From the cell containing the given text, extract its center point as [x, y] coordinate. 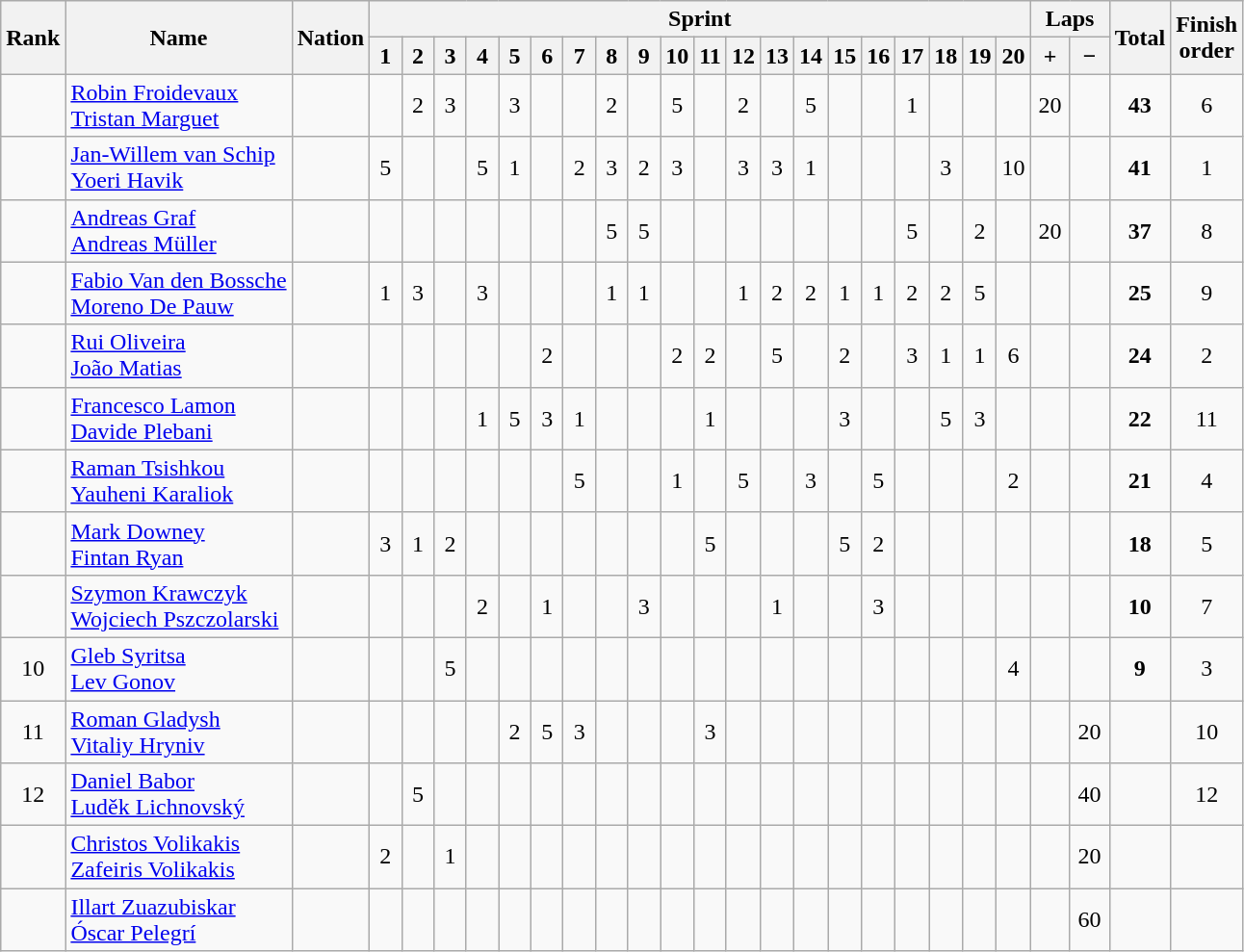
Szymon KrawczykWojciech Pszczolarski [179, 606]
37 [1140, 231]
60 [1090, 920]
Sprint [700, 19]
40 [1090, 795]
Robin FroidevauxTristan Marguet [179, 106]
19 [980, 56]
Illart ZuazubiskarÓscar Pelegrí [179, 920]
22 [1140, 418]
15 [845, 56]
Andreas GrafAndreas Müller [179, 231]
Francesco LamonDavide Plebani [179, 418]
Total [1140, 38]
13 [776, 56]
+ [1050, 56]
− [1090, 56]
Laps [1070, 19]
41 [1140, 167]
25 [1140, 293]
17 [913, 56]
Finishorder [1207, 38]
Daniel BaborLuděk Lichnovský [179, 795]
Roman GladyshVitaliy Hryniv [179, 732]
Gleb SyritsaLev Gonov [179, 668]
Rui OliveiraJoão Matias [179, 356]
Nation [330, 38]
Jan-Willem van SchipYoeri Havik [179, 167]
43 [1140, 106]
14 [811, 56]
21 [1140, 481]
Raman TsishkouYauheni Karaliok [179, 481]
16 [878, 56]
Name [179, 38]
24 [1140, 356]
Mark DowneyFintan Ryan [179, 543]
Christos VolikakisZafeiris Volikakis [179, 857]
Rank [33, 38]
Fabio Van den BosscheMoreno De Pauw [179, 293]
